Detect which cell encompasses the target text, then output its [X, Y] center coordinate. 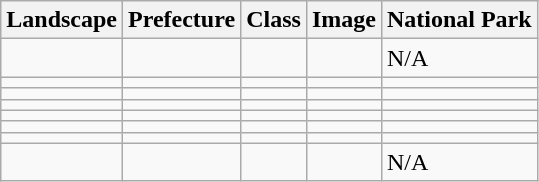
National Park [459, 20]
Landscape [62, 20]
Class [274, 20]
Prefecture [182, 20]
Image [344, 20]
